Capture the cell that displays the provided text and extract its (x, y) central coordinate. 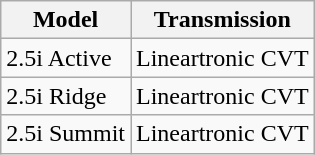
2.5i Active (66, 58)
Model (66, 20)
2.5i Summit (66, 134)
2.5i Ridge (66, 96)
Transmission (222, 20)
